Search for the cell housing the specified text and yield its (x, y) center coordinate. 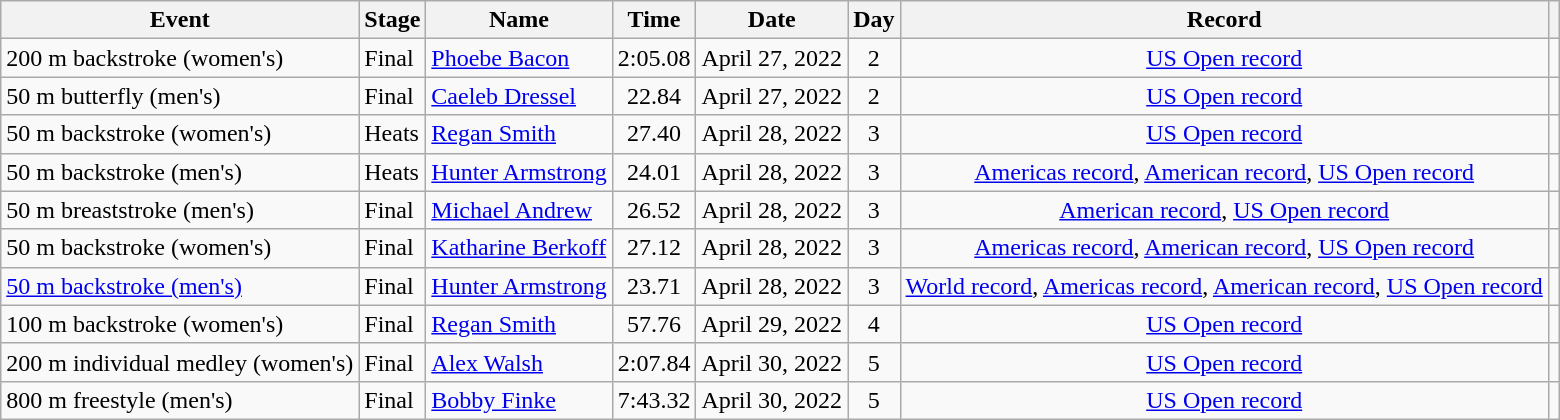
Bobby Finke (519, 400)
4 (874, 324)
Caeleb Dressel (519, 96)
Time (654, 20)
27.40 (654, 134)
27.12 (654, 248)
Date (772, 20)
Alex Walsh (519, 362)
57.76 (654, 324)
American record, US Open record (1224, 210)
Day (874, 20)
April 29, 2022 (772, 324)
200 m backstroke (women's) (180, 58)
23.71 (654, 286)
2:07.84 (654, 362)
Event (180, 20)
Michael Andrew (519, 210)
7:43.32 (654, 400)
Katharine Berkoff (519, 248)
50 m butterfly (men's) (180, 96)
24.01 (654, 172)
22.84 (654, 96)
2:05.08 (654, 58)
Stage (392, 20)
100 m backstroke (women's) (180, 324)
Name (519, 20)
Phoebe Bacon (519, 58)
Record (1224, 20)
26.52 (654, 210)
World record, Americas record, American record, US Open record (1224, 286)
200 m individual medley (women's) (180, 362)
50 m breaststroke (men's) (180, 210)
800 m freestyle (men's) (180, 400)
